Extract the [x, y] coordinate from the center of the cell holding the provided text.  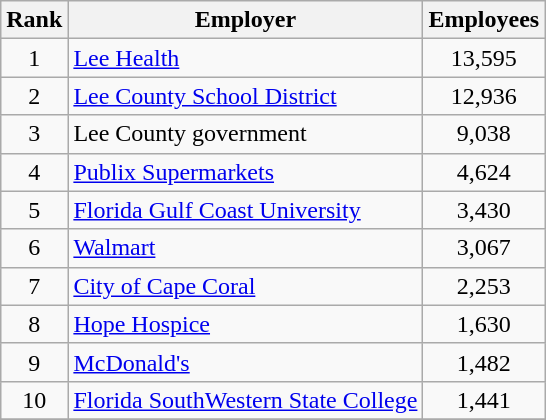
12,936 [484, 96]
Hope Hospice [246, 324]
4,624 [484, 172]
13,595 [484, 58]
9,038 [484, 134]
9 [34, 362]
1,630 [484, 324]
6 [34, 248]
3,430 [484, 210]
Florida Gulf Coast University [246, 210]
3 [34, 134]
Rank [34, 20]
2,253 [484, 286]
Walmart [246, 248]
7 [34, 286]
8 [34, 324]
Lee Health [246, 58]
Lee County School District [246, 96]
1,441 [484, 400]
1 [34, 58]
Employer [246, 20]
10 [34, 400]
Publix Supermarkets [246, 172]
City of Cape Coral [246, 286]
3,067 [484, 248]
Lee County government [246, 134]
Employees [484, 20]
2 [34, 96]
5 [34, 210]
1,482 [484, 362]
Florida SouthWestern State College [246, 400]
McDonald's [246, 362]
4 [34, 172]
